For the text-containing cell, return its midpoint in (x, y) coordinate format. 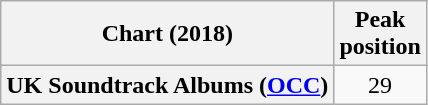
Peakposition (380, 34)
29 (380, 85)
UK Soundtrack Albums (OCC) (168, 85)
Chart (2018) (168, 34)
